Detect which cell encompasses the target text, then output its [x, y] center coordinate. 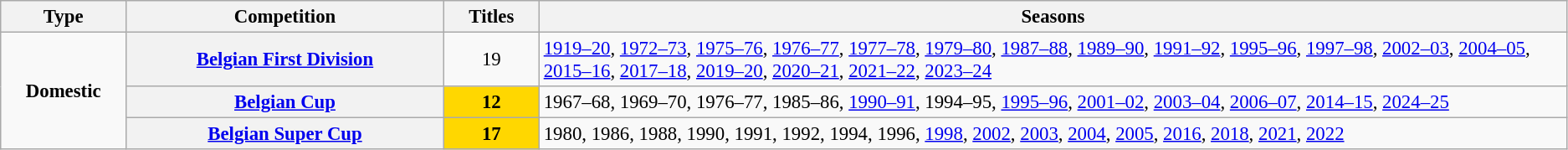
Domestic [64, 91]
Belgian Cup [285, 102]
Seasons [1053, 17]
12 [491, 102]
Type [64, 17]
Competition [285, 17]
1980, 1986, 1988, 1990, 1991, 1992, 1994, 1996, 1998, 2002, 2003, 2004, 2005, 2016, 2018, 2021, 2022 [1053, 134]
1967–68, 1969–70, 1976–77, 1985–86, 1990–91, 1994–95, 1995–96, 2001–02, 2003–04, 2006–07, 2014–15, 2024–25 [1053, 102]
Titles [491, 17]
Belgian Super Cup [285, 134]
17 [491, 134]
Belgian First Division [285, 60]
19 [491, 60]
